For the text-containing cell, return its midpoint in [X, Y] coordinate format. 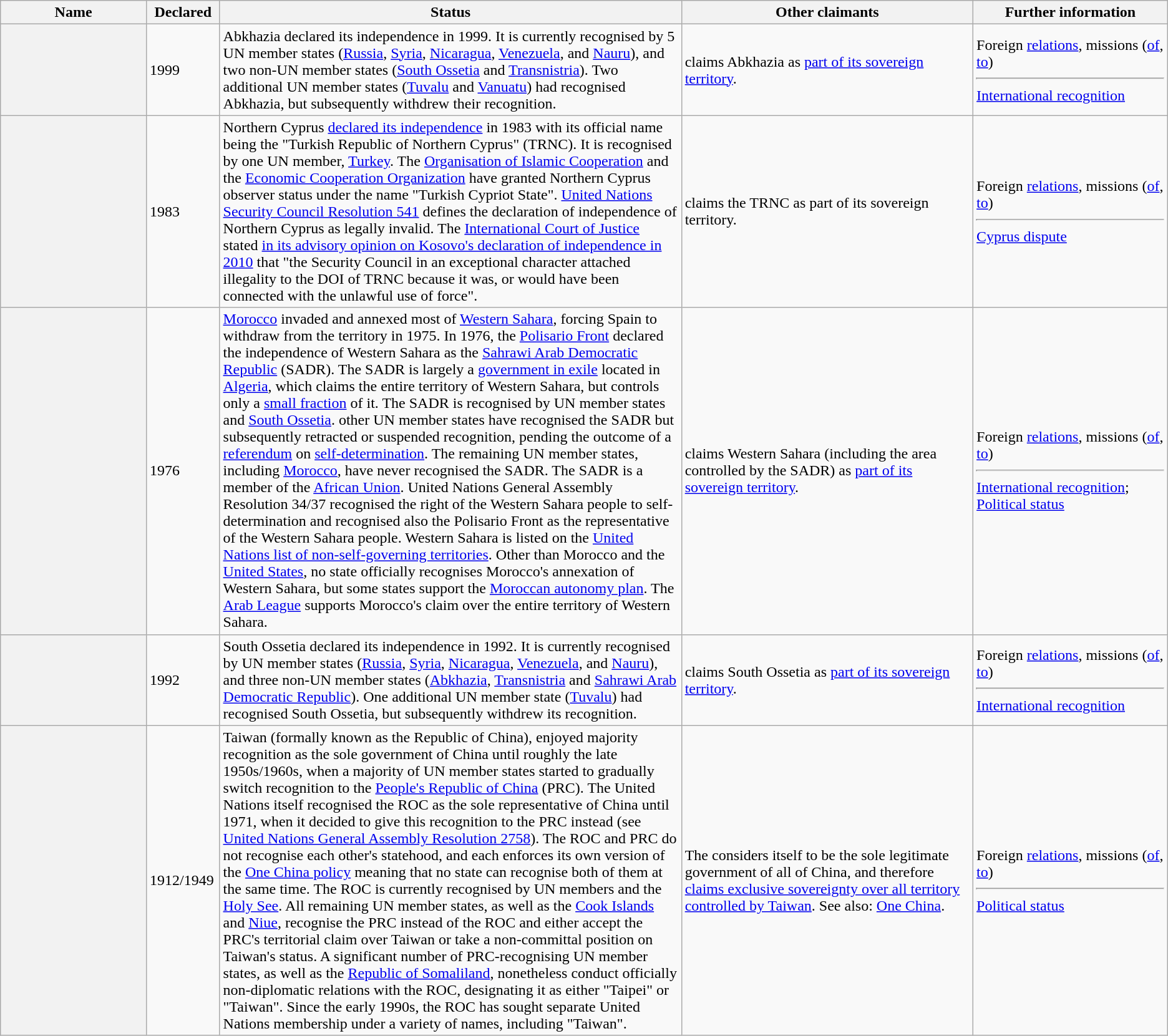
Foreign relations, missions (of, to) Cyprus dispute [1071, 211]
1983 [183, 211]
1912/1949 [183, 881]
claims Abkhazia as part of its sovereign territory. [827, 70]
claims the TRNC as part of its sovereign territory. [827, 211]
claims South Ossetia as part of its sovereign territory. [827, 680]
1999 [183, 70]
Status [450, 12]
Name [74, 12]
Declared [183, 12]
claims Western Sahara (including the area controlled by the SADR) as part of its sovereign territory. [827, 471]
Foreign relations, missions (of, to)Political status [1071, 881]
1976 [183, 471]
Foreign relations, missions (of, to) International recognition; Political status [1071, 471]
1992 [183, 680]
Further information [1071, 12]
Other claimants [827, 12]
